Return (x, y) of the center of cell containing provided text 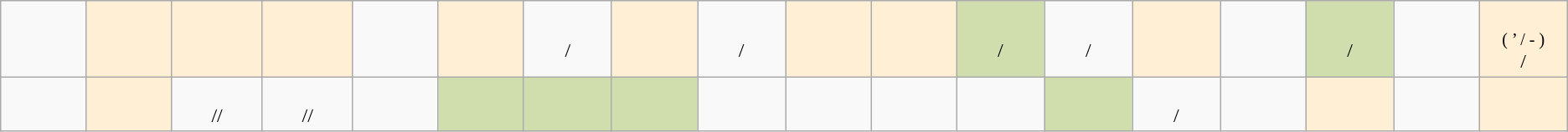
‌( - / ’ )/ (1523, 39)
